From the cell containing the given text, extract its center point as (x, y) coordinate. 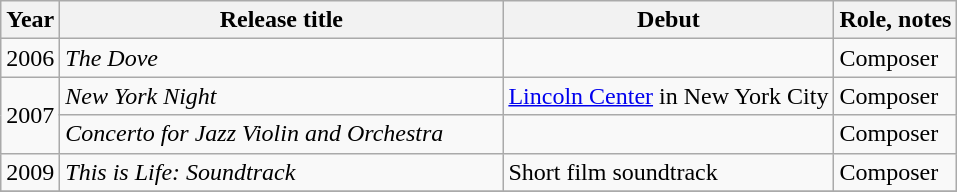
2007 (30, 115)
New York Night (282, 96)
Year (30, 20)
Role, notes (896, 20)
Short film soundtrack (668, 172)
Concerto for Jazz Violin and Orchestra (282, 134)
Lincoln Center in New York City (668, 96)
The Dove (282, 58)
Release title (282, 20)
This is Life: Soundtrack (282, 172)
Debut (668, 20)
2009 (30, 172)
2006 (30, 58)
